Return [x, y] of the center of cell containing provided text 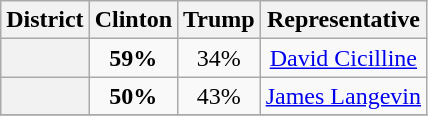
34% [220, 58]
David Cicilline [343, 58]
Clinton [133, 20]
Representative [343, 20]
50% [133, 96]
59% [133, 58]
43% [220, 96]
Trump [220, 20]
James Langevin [343, 96]
District [45, 20]
